Capture the cell that displays the provided text and extract its [x, y] central coordinate. 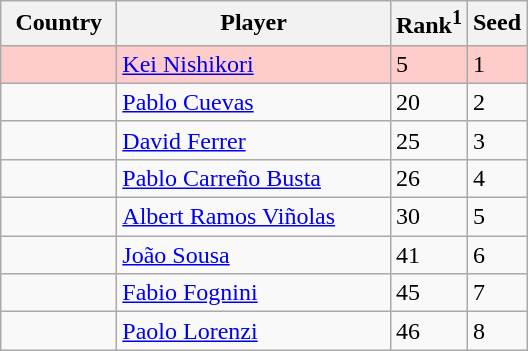
4 [496, 178]
Kei Nishikori [254, 64]
1 [496, 64]
41 [428, 255]
3 [496, 140]
45 [428, 293]
25 [428, 140]
2 [496, 102]
Albert Ramos Viñolas [254, 217]
46 [428, 331]
Rank1 [428, 24]
Seed [496, 24]
30 [428, 217]
7 [496, 293]
Player [254, 24]
David Ferrer [254, 140]
6 [496, 255]
8 [496, 331]
26 [428, 178]
Fabio Fognini [254, 293]
Country [59, 24]
20 [428, 102]
João Sousa [254, 255]
Pablo Carreño Busta [254, 178]
Paolo Lorenzi [254, 331]
Pablo Cuevas [254, 102]
